For the text-containing cell, return its midpoint in [x, y] coordinate format. 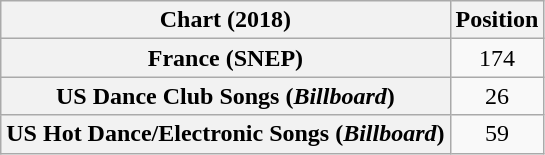
26 [497, 96]
US Dance Club Songs (Billboard) [226, 96]
174 [497, 58]
Position [497, 20]
Chart (2018) [226, 20]
59 [497, 134]
France (SNEP) [226, 58]
US Hot Dance/Electronic Songs (Billboard) [226, 134]
